Find where the given text appears and provide that cell's center as [X, Y] coordinate. 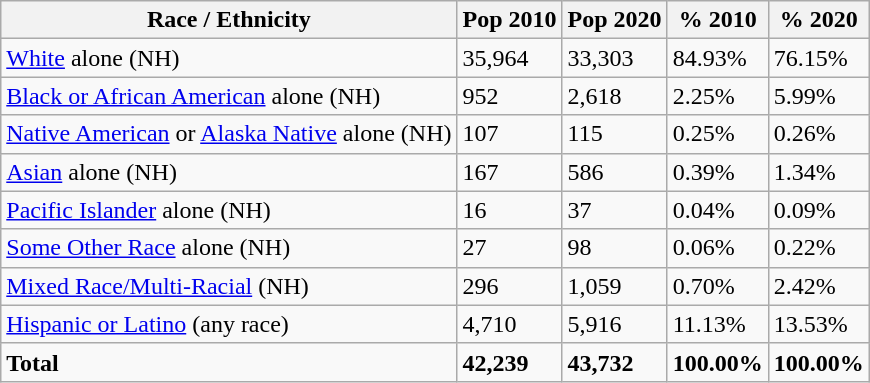
Some Other Race alone (NH) [229, 248]
167 [510, 172]
2.42% [818, 286]
35,964 [510, 58]
Black or African American alone (NH) [229, 96]
2.25% [718, 96]
952 [510, 96]
0.09% [818, 210]
115 [614, 134]
0.26% [818, 134]
Mixed Race/Multi-Racial (NH) [229, 286]
0.22% [818, 248]
Pacific Islander alone (NH) [229, 210]
0.70% [718, 286]
27 [510, 248]
Pop 2010 [510, 20]
43,732 [614, 362]
1,059 [614, 286]
Total [229, 362]
37 [614, 210]
5.99% [818, 96]
42,239 [510, 362]
33,303 [614, 58]
Hispanic or Latino (any race) [229, 324]
13.53% [818, 324]
1.34% [818, 172]
98 [614, 248]
Asian alone (NH) [229, 172]
84.93% [718, 58]
296 [510, 286]
Race / Ethnicity [229, 20]
White alone (NH) [229, 58]
Pop 2020 [614, 20]
0.04% [718, 210]
0.06% [718, 248]
586 [614, 172]
4,710 [510, 324]
11.13% [718, 324]
16 [510, 210]
2,618 [614, 96]
5,916 [614, 324]
0.25% [718, 134]
% 2020 [818, 20]
0.39% [718, 172]
76.15% [818, 58]
107 [510, 134]
Native American or Alaska Native alone (NH) [229, 134]
% 2010 [718, 20]
